Return the [x, y] coordinate for the center point of the cell that contains the specified text.  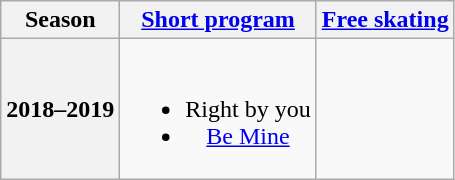
Right by you Be Mine [218, 109]
Short program [218, 20]
2018–2019 [60, 109]
Season [60, 20]
Free skating [385, 20]
